Pinpoint the cell where the given text exists, returning its (X, Y) midpoint coordinate. 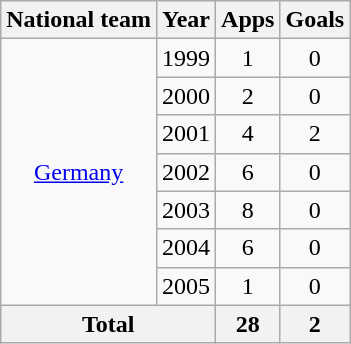
Apps (248, 20)
National team (79, 20)
Germany (79, 172)
Goals (315, 20)
2000 (186, 96)
2005 (186, 286)
2003 (186, 210)
Total (108, 324)
8 (248, 210)
1999 (186, 58)
28 (248, 324)
2002 (186, 172)
Year (186, 20)
4 (248, 134)
2004 (186, 248)
2001 (186, 134)
